Search for the cell housing the specified text and yield its (x, y) center coordinate. 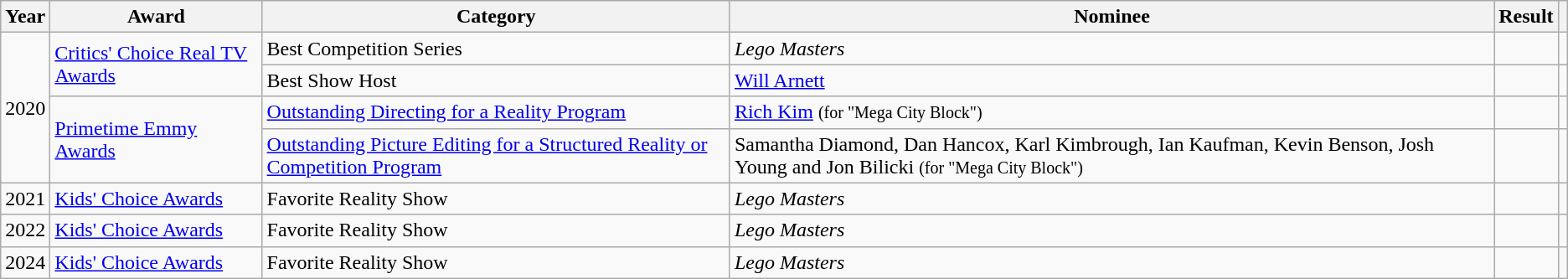
Best Show Host (496, 80)
Award (156, 17)
Critics' Choice Real TV Awards (156, 65)
2020 (25, 107)
Outstanding Directing for a Reality Program (496, 112)
Samantha Diamond, Dan Hancox, Karl Kimbrough, Ian Kaufman, Kevin Benson, Josh Young and Jon Bilicki (for "Mega City Block") (1112, 156)
Nominee (1112, 17)
Primetime Emmy Awards (156, 139)
2022 (25, 230)
Best Competition Series (496, 49)
Rich Kim (for "Mega City Block") (1112, 112)
2024 (25, 262)
2021 (25, 199)
Will Arnett (1112, 80)
Result (1526, 17)
Outstanding Picture Editing for a Structured Reality or Competition Program (496, 156)
Category (496, 17)
Year (25, 17)
